Identify which cell holds the provided text, then report its (x, y) central coordinate. 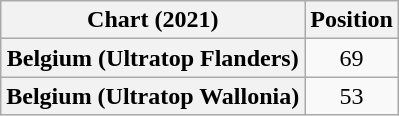
53 (352, 96)
Belgium (Ultratop Flanders) (153, 58)
69 (352, 58)
Position (352, 20)
Belgium (Ultratop Wallonia) (153, 96)
Chart (2021) (153, 20)
